Pinpoint the cell where the given text exists, returning its (x, y) midpoint coordinate. 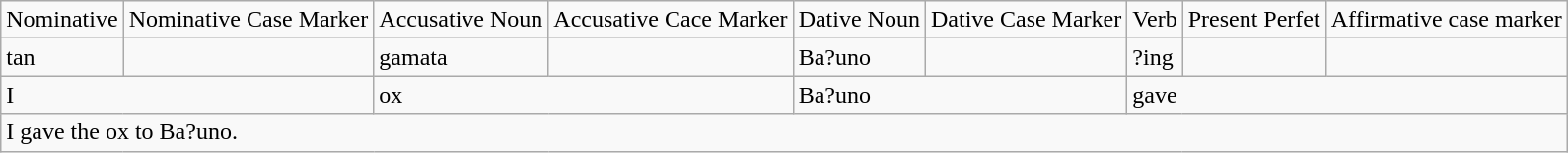
Nominative (62, 20)
Present Perfet (1254, 20)
Accusative Noun (462, 20)
tan (62, 57)
Verb (1155, 20)
gave (1347, 95)
?ing (1155, 57)
ox (584, 95)
Nominative Case Marker (249, 20)
Affirmative case marker (1446, 20)
I gave the ox to Ba?uno. (785, 132)
Accusative Cace Marker (671, 20)
gamata (462, 57)
Dative Noun (859, 20)
I (187, 95)
Dative Case Marker (1026, 20)
